From the cell containing the given text, extract its center point as [x, y] coordinate. 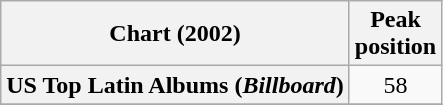
58 [395, 85]
Peakposition [395, 34]
Chart (2002) [176, 34]
US Top Latin Albums (Billboard) [176, 85]
